Detect which cell encompasses the target text, then output its (x, y) center coordinate. 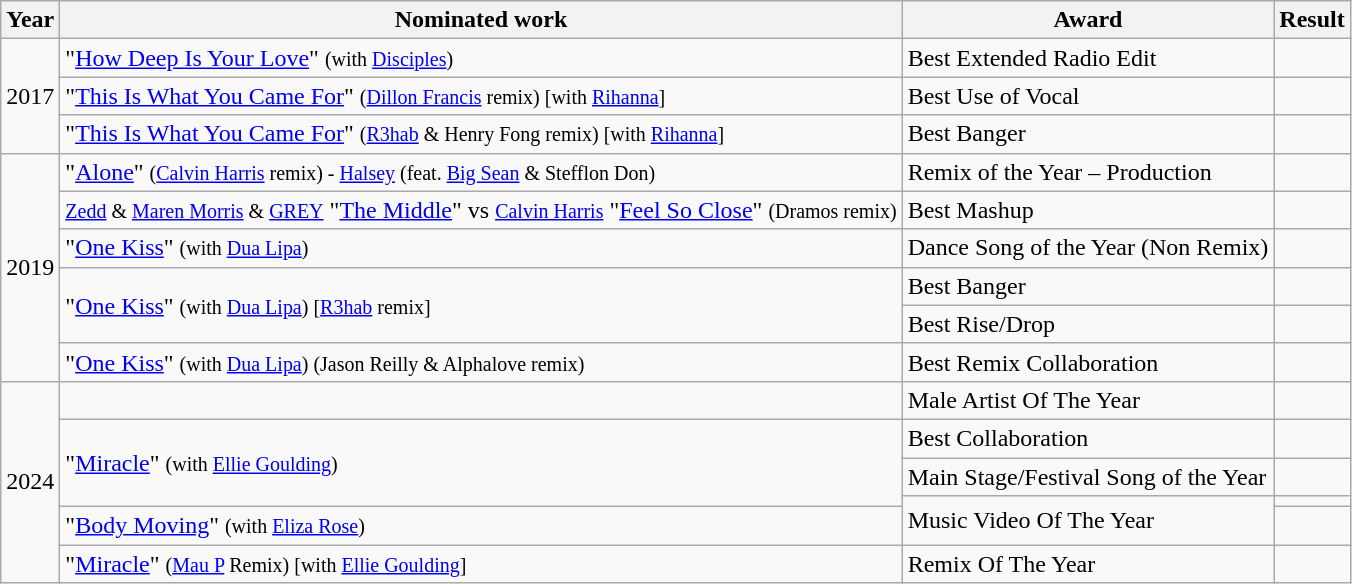
Music Video Of The Year (1088, 520)
Nominated work (481, 20)
Best Use of Vocal (1088, 96)
"One Kiss" (with Dua Lipa) (Jason Reilly & Alphalove remix) (481, 362)
Best Rise/Drop (1088, 324)
"Miracle" (Mau P Remix) [with Ellie Goulding] (481, 564)
"One Kiss" (with Dua Lipa) [R3hab remix] (481, 305)
"One Kiss" (with Dua Lipa) (481, 248)
"This Is What You Came For" (R3hab & Henry Fong remix) [with Rihanna] (481, 134)
"Body Moving" (with Eliza Rose) (481, 526)
2019 (30, 267)
"Miracle" (with Ellie Goulding) (481, 462)
Best Extended Radio Edit (1088, 58)
Remix Of The Year (1088, 564)
2024 (30, 482)
"This Is What You Came For" (Dillon Francis remix) [with Rihanna] (481, 96)
Main Stage/Festival Song of the Year (1088, 477)
Zedd & Maren Morris & GREY "The Middle" vs Calvin Harris "Feel So Close" (Dramos remix) (481, 210)
Remix of the Year – Production (1088, 172)
Year (30, 20)
Result (1312, 20)
Dance Song of the Year (Non Remix) (1088, 248)
2017 (30, 96)
Award (1088, 20)
Best Mashup (1088, 210)
Male Artist Of The Year (1088, 400)
Best Collaboration (1088, 438)
"How Deep Is Your Love" (with Disciples) (481, 58)
"Alone" (Calvin Harris remix) - Halsey (feat. Big Sean & Stefflon Don) (481, 172)
Best Remix Collaboration (1088, 362)
